Extract the [x, y] coordinate from the center of the cell holding the provided text.  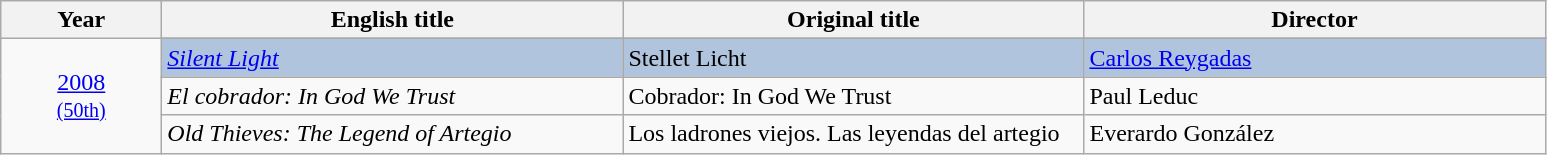
Director [1314, 20]
Los ladrones viejos. Las leyendas del artegio [854, 134]
El cobrador: In God We Trust [392, 96]
Year [82, 20]
Carlos Reygadas [1314, 58]
Everardo González [1314, 134]
Silent Light [392, 58]
Paul Leduc [1314, 96]
Old Thieves: The Legend of Artegio [392, 134]
Stellet Licht [854, 58]
2008(50th) [82, 96]
Cobrador: In God We Trust [854, 96]
Original title [854, 20]
English title [392, 20]
